For the text-containing cell, return its midpoint in [x, y] coordinate format. 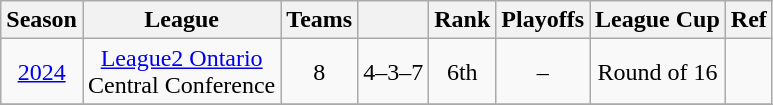
Round of 16 [658, 72]
Teams [320, 20]
6th [462, 72]
Rank [462, 20]
Ref [748, 20]
Playoffs [543, 20]
League Cup [658, 20]
Season [42, 20]
2024 [42, 72]
4–3–7 [394, 72]
8 [320, 72]
– [543, 72]
League [181, 20]
League2 OntarioCentral Conference [181, 72]
